Return (X, Y) of the center of cell containing provided text 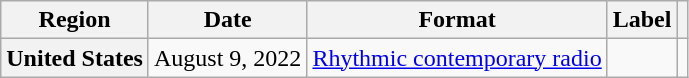
Rhythmic contemporary radio (457, 58)
United States (75, 58)
Date (227, 20)
August 9, 2022 (227, 58)
Region (75, 20)
Format (457, 20)
Label (642, 20)
